Provide the [X, Y] coordinate of the cell's center where the given text is located.  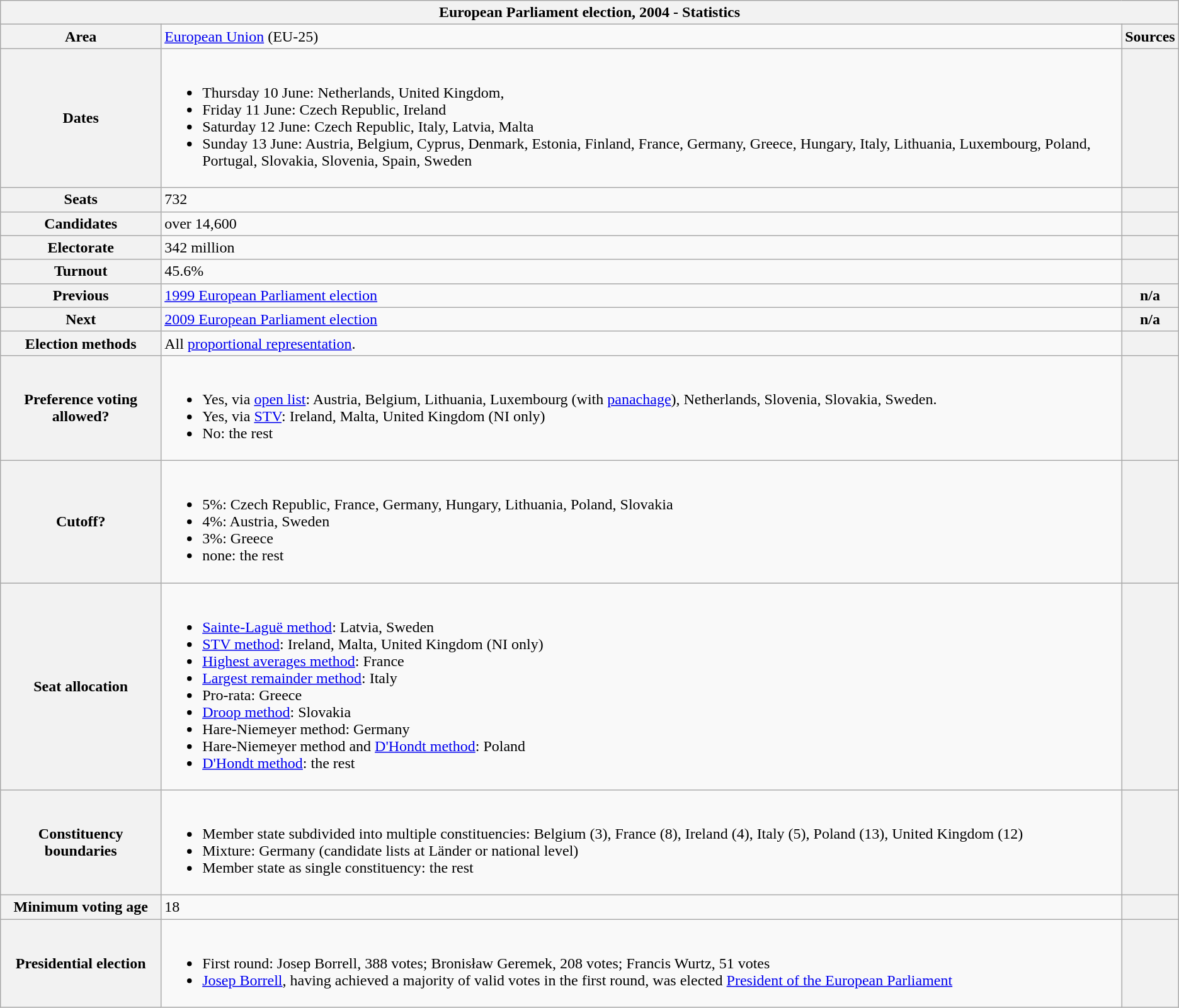
Seat allocation [81, 686]
Constituency boundaries [81, 842]
Area [81, 37]
Previous [81, 295]
European Union (EU-25) [641, 37]
All proportional representation. [641, 343]
Minimum voting age [81, 907]
Next [81, 319]
1999 European Parliament election [641, 295]
18 [641, 907]
Dates [81, 118]
2009 European Parliament election [641, 319]
5%: Czech Republic, France, Germany, Hungary, Lithuania, Poland, Slovakia4%: Austria, Sweden3%: Greecenone: the rest [641, 521]
Preference voting allowed? [81, 408]
Presidential election [81, 963]
Candidates [81, 224]
Turnout [81, 271]
342 million [641, 247]
European Parliament election, 2004 - Statistics [589, 13]
Electorate [81, 247]
732 [641, 200]
Cutoff? [81, 521]
Sources [1150, 37]
Election methods [81, 343]
over 14,600 [641, 224]
45.6% [641, 271]
Seats [81, 200]
